Provide the (x, y) coordinate of the cell's center where the given text is located.  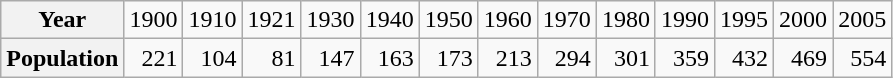
1960 (508, 20)
1995 (744, 20)
1930 (330, 20)
1910 (212, 20)
432 (744, 58)
2000 (804, 20)
Year (62, 20)
163 (390, 58)
554 (862, 58)
1921 (272, 20)
2005 (862, 20)
221 (154, 58)
301 (626, 58)
1900 (154, 20)
Population (62, 58)
1950 (448, 20)
294 (566, 58)
104 (212, 58)
1940 (390, 20)
1990 (684, 20)
213 (508, 58)
173 (448, 58)
359 (684, 58)
469 (804, 58)
1970 (566, 20)
147 (330, 58)
81 (272, 58)
1980 (626, 20)
